Capture the cell that displays the provided text and extract its [x, y] central coordinate. 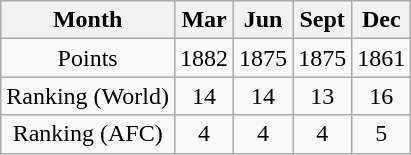
1882 [204, 58]
13 [322, 96]
16 [382, 96]
Ranking (World) [88, 96]
Dec [382, 20]
1861 [382, 58]
Ranking (AFC) [88, 134]
Month [88, 20]
Sept [322, 20]
Mar [204, 20]
Jun [264, 20]
Points [88, 58]
5 [382, 134]
